Pinpoint the cell where the given text exists, returning its (X, Y) midpoint coordinate. 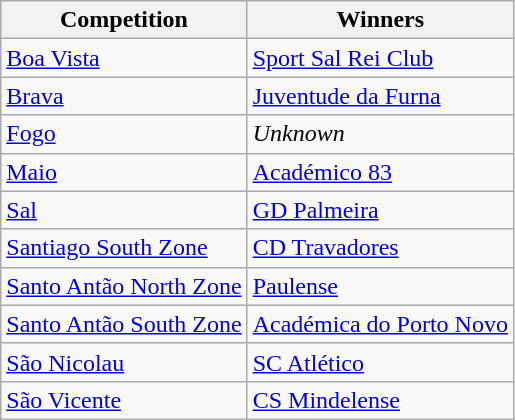
Competition (124, 20)
Fogo (124, 134)
Boa Vista (124, 58)
CD Travadores (380, 248)
São Vicente (124, 400)
Santo Antão North Zone (124, 286)
Paulense (380, 286)
Sport Sal Rei Club (380, 58)
Santo Antão South Zone (124, 324)
Juventude da Furna (380, 96)
Sal (124, 210)
Maio (124, 172)
Unknown (380, 134)
CS Mindelense (380, 400)
Académico 83 (380, 172)
GD Palmeira (380, 210)
Académica do Porto Novo (380, 324)
São Nicolau (124, 362)
Brava (124, 96)
SC Atlético (380, 362)
Santiago South Zone (124, 248)
Winners (380, 20)
